From the cell containing the given text, extract its center point as [X, Y] coordinate. 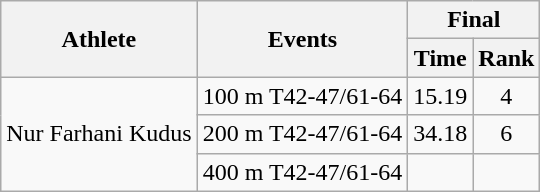
Time [440, 58]
Nur Farhani Kudus [99, 134]
Events [302, 39]
4 [506, 96]
6 [506, 134]
200 m T42-47/61-64 [302, 134]
Rank [506, 58]
34.18 [440, 134]
Athlete [99, 39]
15.19 [440, 96]
400 m T42-47/61-64 [302, 172]
100 m T42-47/61-64 [302, 96]
Final [474, 20]
